Provide the [x, y] coordinate of the cell's center where the given text is located.  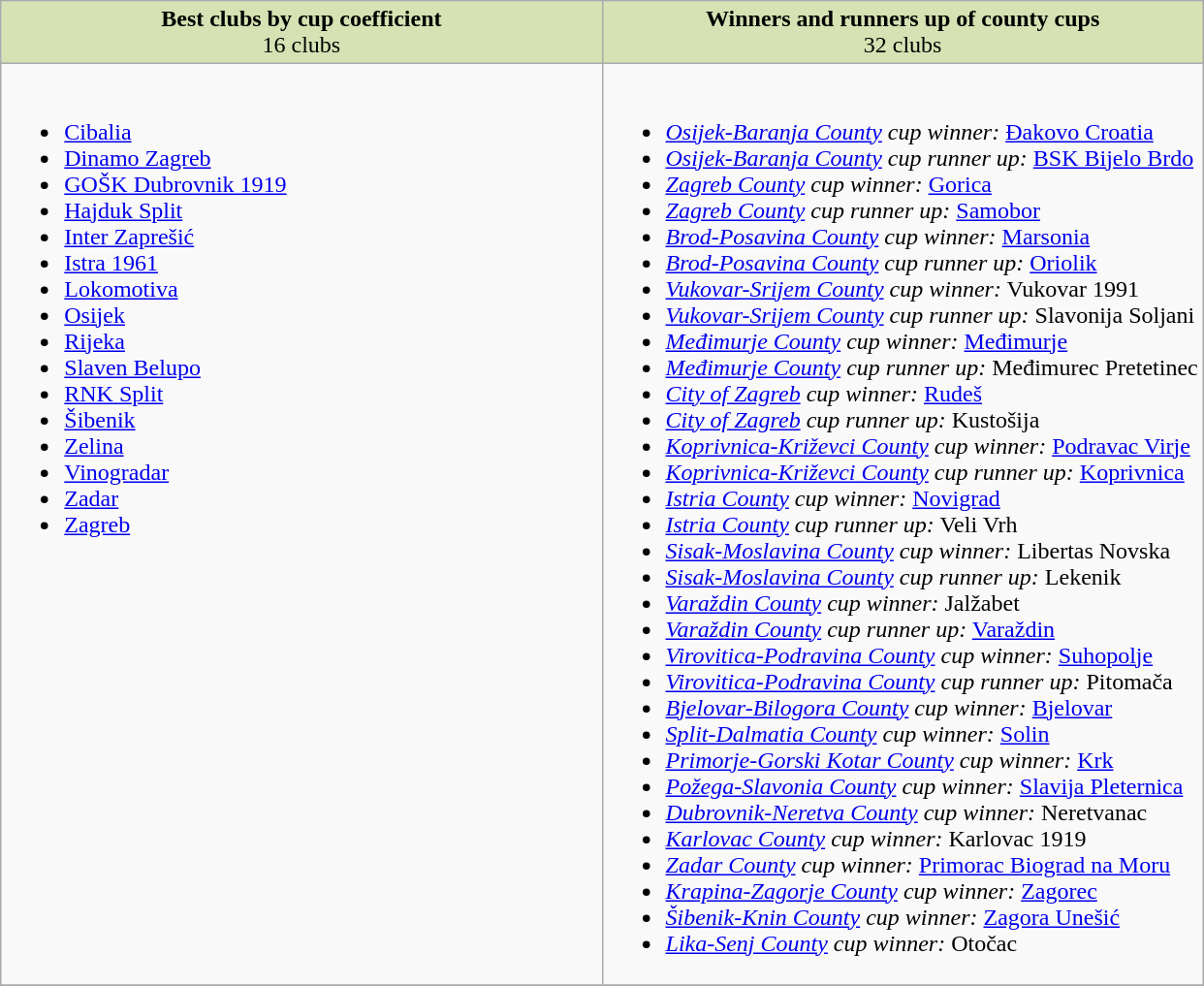
Best clubs by cup coefficient16 clubs [301, 33]
Winners and runners up of county cups32 clubs [903, 33]
